Detect which cell encompasses the target text, then output its [X, Y] center coordinate. 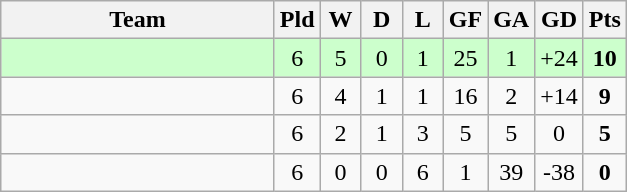
25 [465, 58]
4 [340, 96]
Pts [604, 20]
+14 [560, 96]
L [422, 20]
GF [465, 20]
D [382, 20]
GA [512, 20]
16 [465, 96]
-38 [560, 172]
W [340, 20]
39 [512, 172]
GD [560, 20]
9 [604, 96]
Pld [297, 20]
+24 [560, 58]
Team [138, 20]
3 [422, 134]
10 [604, 58]
